Identify which cell holds the provided text, then report its (X, Y) central coordinate. 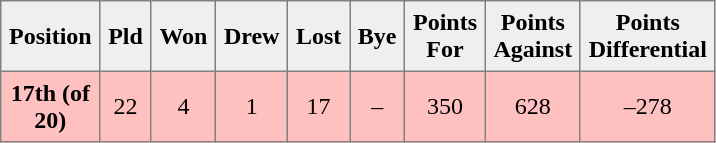
17 (319, 106)
Drew (252, 36)
350 (446, 106)
Pld (126, 36)
Lost (319, 36)
17th (of 20) (50, 106)
– (378, 106)
4 (184, 106)
Position (50, 36)
628 (532, 106)
Points Differential (648, 36)
Won (184, 36)
Points For (446, 36)
Bye (378, 36)
Points Against (532, 36)
22 (126, 106)
–278 (648, 106)
1 (252, 106)
